Scan for the cell matching the given text and deliver its (X, Y) coordinate at center. 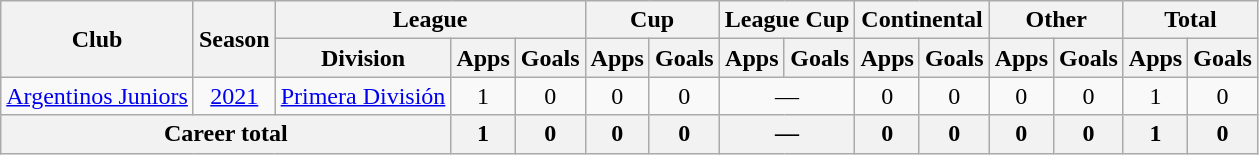
Primera División (363, 96)
Career total (226, 134)
Other (1056, 20)
League (430, 20)
Argentinos Juniors (98, 96)
2021 (234, 96)
League Cup (787, 20)
Season (234, 39)
Total (1190, 20)
Division (363, 58)
Cup (652, 20)
Club (98, 39)
Continental (922, 20)
